Output the (X, Y) coordinate of the center of the cell containing the given text.  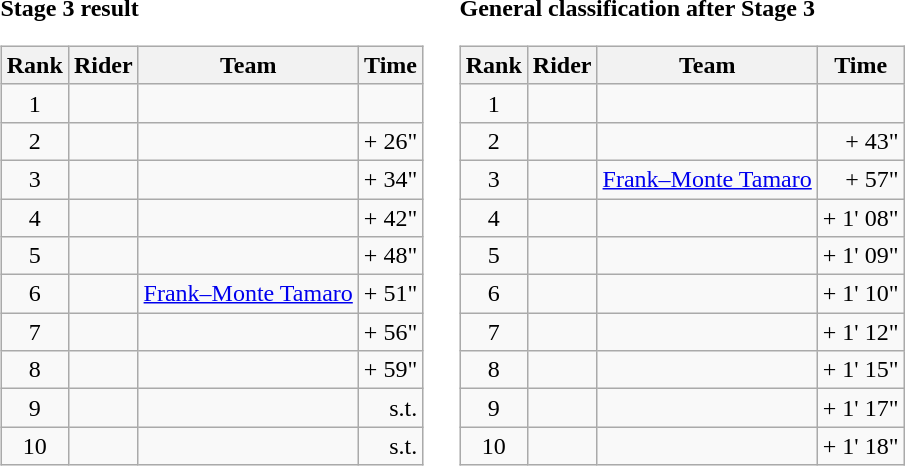
+ 1' 12" (860, 332)
+ 56" (390, 332)
+ 1' 15" (860, 370)
+ 51" (390, 294)
+ 48" (390, 256)
+ 1' 08" (860, 217)
+ 1' 18" (860, 446)
+ 42" (390, 217)
+ 43" (860, 141)
+ 26" (390, 141)
+ 1' 17" (860, 408)
+ 1' 10" (860, 294)
+ 59" (390, 370)
+ 1' 09" (860, 256)
+ 34" (390, 179)
+ 57" (860, 179)
